From the cell containing the given text, extract its center point as [x, y] coordinate. 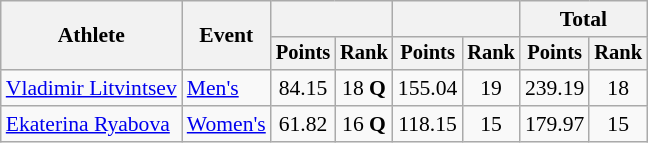
61.82 [303, 124]
16 Q [364, 124]
Men's [226, 88]
179.97 [554, 124]
Ekaterina Ryabova [92, 124]
18 [618, 88]
Total [584, 19]
Vladimir Litvintsev [92, 88]
239.19 [554, 88]
Athlete [92, 36]
118.15 [428, 124]
Women's [226, 124]
19 [491, 88]
18 Q [364, 88]
84.15 [303, 88]
155.04 [428, 88]
Event [226, 36]
